Pinpoint the cell where the given text exists, returning its (x, y) midpoint coordinate. 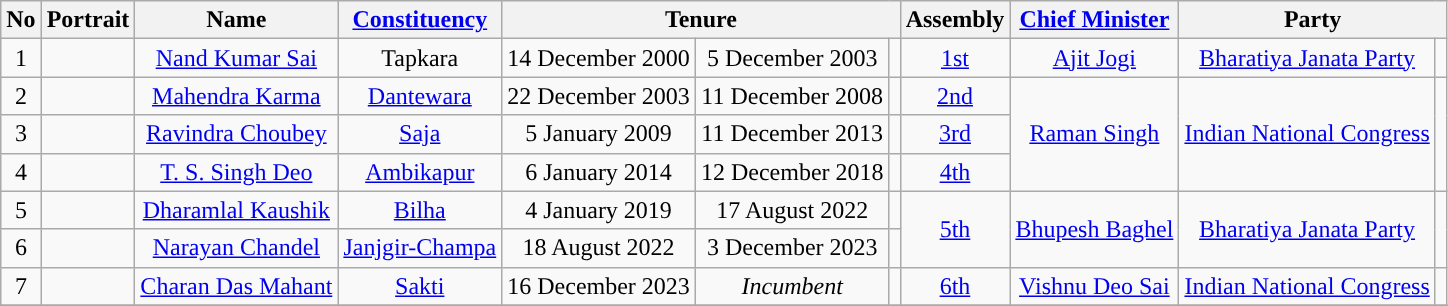
Bilha (420, 210)
7 (21, 286)
3 (21, 134)
Assembly (955, 20)
Constituency (420, 20)
Nand Kumar Sai (236, 58)
11 December 2013 (792, 134)
Dantewara (420, 96)
4th (955, 172)
6 (21, 248)
2 (21, 96)
5 December 2003 (792, 58)
1 (21, 58)
Sakti (420, 286)
Name (236, 20)
Ajit Jogi (1094, 58)
Ravindra Choubey (236, 134)
Charan Das Mahant (236, 286)
6th (955, 286)
4 (21, 172)
5 (21, 210)
11 December 2008 (792, 96)
Vishnu Deo Sai (1094, 286)
2nd (955, 96)
16 December 2023 (599, 286)
5 January 2009 (599, 134)
Party (1312, 20)
Tenure (701, 20)
T. S. Singh Deo (236, 172)
Raman Singh (1094, 134)
14 December 2000 (599, 58)
Chief Minister (1094, 20)
3 December 2023 (792, 248)
Saja (420, 134)
No (21, 20)
Dharamlal Kaushik (236, 210)
Tapkara (420, 58)
1st (955, 58)
6 January 2014 (599, 172)
Bhupesh Baghel (1094, 229)
5th (955, 229)
Portrait (88, 20)
Incumbent (792, 286)
12 December 2018 (792, 172)
17 August 2022 (792, 210)
22 December 2003 (599, 96)
4 January 2019 (599, 210)
Ambikapur (420, 172)
Mahendra Karma (236, 96)
18 August 2022 (599, 248)
Narayan Chandel (236, 248)
Janjgir-Champa (420, 248)
3rd (955, 134)
